Return the (X, Y) coordinate for the center point of the cell that contains the specified text.  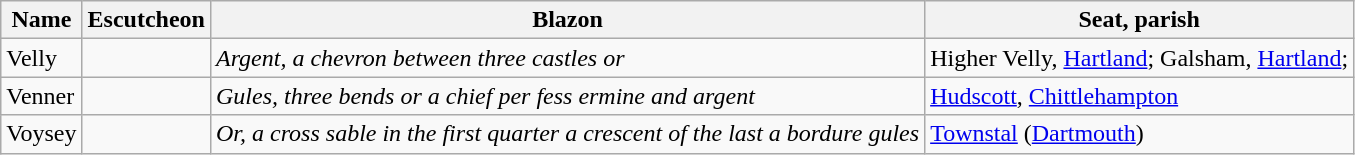
Escutcheon (146, 20)
Venner (42, 96)
Voysey (42, 134)
Argent, a chevron between three castles or (567, 58)
Blazon (567, 20)
Gules, three bends or a chief per fess ermine and argent (567, 96)
Seat, parish (1140, 20)
Higher Velly, Hartland; Galsham, Hartland; (1140, 58)
Name (42, 20)
Hudscott, Chittlehampton (1140, 96)
Or, a cross sable in the first quarter a crescent of the last a bordure gules (567, 134)
Velly (42, 58)
Townstal (Dartmouth) (1140, 134)
